Locate the cell with the specified text and output its [x, y] center coordinate. 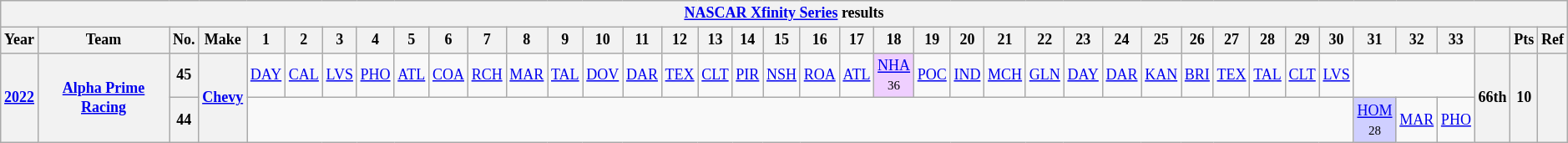
45 [184, 75]
29 [1302, 40]
PIR [748, 75]
31 [1374, 40]
7 [487, 40]
DOV [603, 75]
15 [781, 40]
24 [1122, 40]
COA [449, 75]
RCH [487, 75]
6 [449, 40]
MCH [1005, 75]
NHA36 [894, 75]
9 [565, 40]
28 [1267, 40]
IND [967, 75]
Chevy [223, 97]
5 [412, 40]
12 [680, 40]
16 [820, 40]
26 [1197, 40]
13 [715, 40]
30 [1336, 40]
17 [857, 40]
GLN [1044, 75]
No. [184, 40]
20 [967, 40]
32 [1417, 40]
19 [932, 40]
POC [932, 75]
66th [1493, 97]
14 [748, 40]
27 [1232, 40]
BRI [1197, 75]
Alpha Prime Racing [104, 97]
23 [1083, 40]
21 [1005, 40]
Make [223, 40]
1 [266, 40]
Pts [1525, 40]
ROA [820, 75]
KAN [1161, 75]
22 [1044, 40]
HOM28 [1374, 120]
11 [643, 40]
NSH [781, 75]
8 [527, 40]
33 [1456, 40]
NASCAR Xfinity Series results [784, 13]
Ref [1553, 40]
4 [376, 40]
2 [304, 40]
Team [104, 40]
2022 [20, 97]
Year [20, 40]
18 [894, 40]
25 [1161, 40]
44 [184, 120]
CAL [304, 75]
3 [339, 40]
